Search for the cell housing the specified text and yield its [x, y] center coordinate. 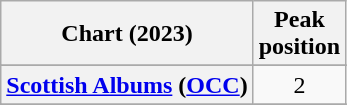
Peakposition [299, 34]
Chart (2023) [127, 34]
2 [299, 85]
Scottish Albums (OCC) [127, 85]
